Detect which cell encompasses the target text, then output its (X, Y) center coordinate. 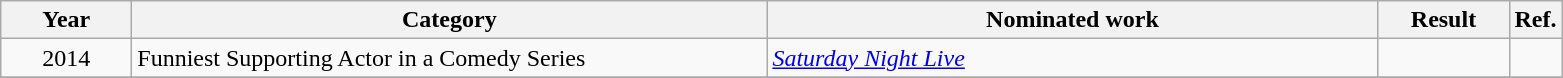
2014 (66, 58)
Category (450, 20)
Nominated work (1072, 20)
Year (66, 20)
Ref. (1536, 20)
Saturday Night Live (1072, 58)
Funniest Supporting Actor in a Comedy Series (450, 58)
Result (1444, 20)
